Return the (X, Y) coordinate for the center point of the cell that contains the specified text.  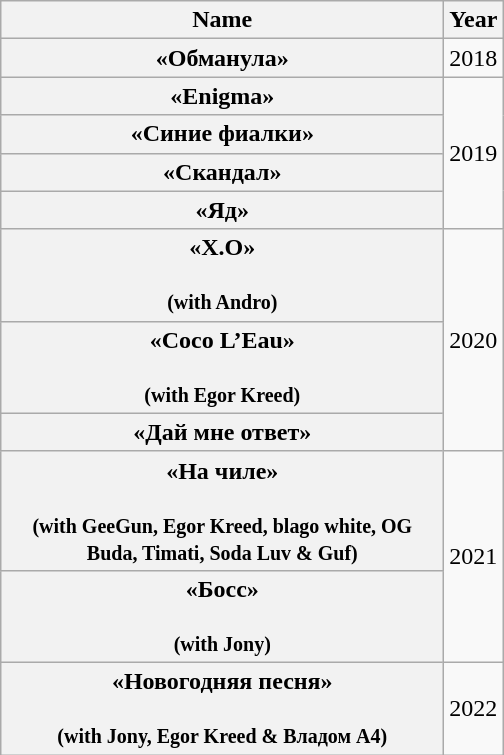
«X.O»(with Andro) (222, 275)
Name (222, 20)
«Coco L’Eau»(with Еgor Kreed) (222, 367)
«Новогодняя песня»(with Jony, Egor Kreed & Владом А4) (222, 708)
Year (474, 20)
2019 (474, 153)
«Яд» (222, 210)
«Босс»(with Jony) (222, 616)
«На чиле»(with GeeGun, Egor Kreed, blago white, OG Buda, Timati, Soda Luv & Guf) (222, 510)
2020 (474, 340)
2022 (474, 708)
2021 (474, 556)
«Синие фиалки» (222, 134)
2018 (474, 58)
«Enigma» (222, 96)
«Обманула» (222, 58)
«Дай мне ответ» (222, 432)
«Скандал» (222, 172)
